Provide the [X, Y] coordinate of the cell's center where the given text is located.  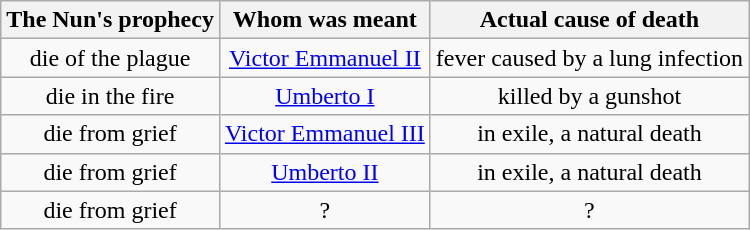
Actual cause of death [589, 20]
The Nun's prophecy [110, 20]
Victor Emmanuel III [324, 134]
Umberto II [324, 172]
die in the fire [110, 96]
fever caused by a lung infection [589, 58]
killed by a gunshot [589, 96]
Victor Emmanuel II [324, 58]
die of the plague [110, 58]
Umberto I [324, 96]
Whom was meant [324, 20]
